Capture the cell that displays the provided text and extract its [X, Y] central coordinate. 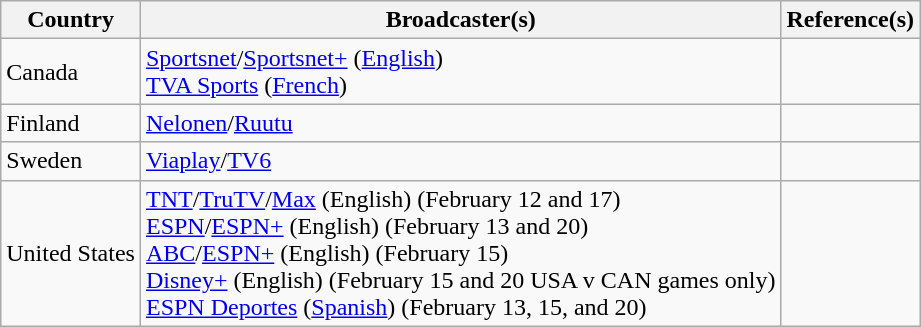
Viaplay/TV6 [460, 161]
Canada [71, 72]
Finland [71, 123]
Broadcaster(s) [460, 20]
Nelonen/Ruutu [460, 123]
Sweden [71, 161]
Reference(s) [850, 20]
United States [71, 253]
Country [71, 20]
Sportsnet/Sportsnet+ (English)TVA Sports (French) [460, 72]
